Capture the cell that displays the provided text and extract its (x, y) central coordinate. 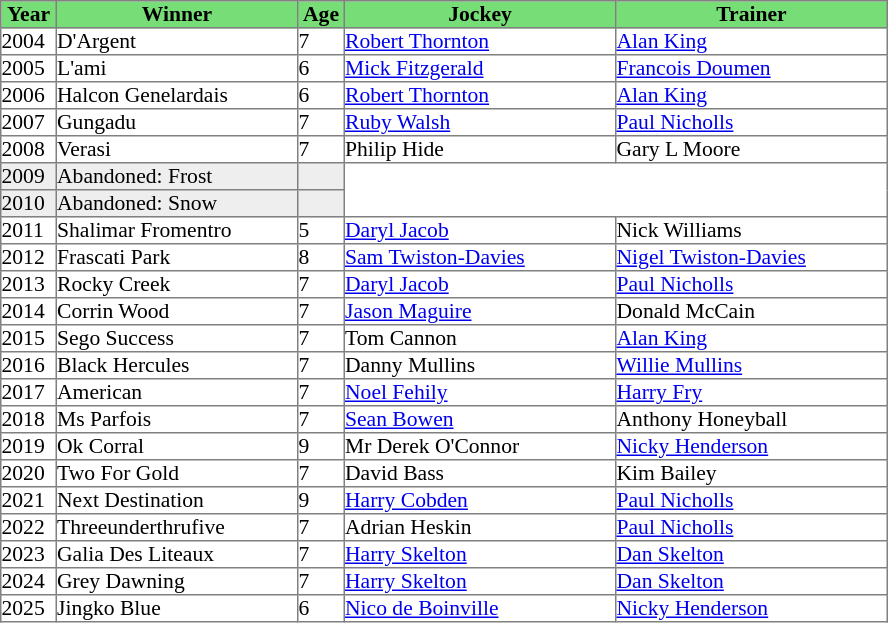
2010 (29, 204)
Abandoned: Frost (177, 176)
Ms Parfois (177, 420)
Philip Hide (480, 150)
D'Argent (177, 42)
Danny Mullins (480, 366)
Kim Bailey (752, 474)
2022 (29, 528)
2021 (29, 500)
Winner (177, 14)
2004 (29, 42)
2025 (29, 608)
Year (29, 14)
Gary L Moore (752, 150)
2011 (29, 230)
Mr Derek O'Connor (480, 446)
2015 (29, 338)
Willie Mullins (752, 366)
2017 (29, 392)
Jason Maguire (480, 312)
Harry Cobden (480, 500)
Corrin Wood (177, 312)
Next Destination (177, 500)
Tom Cannon (480, 338)
Adrian Heskin (480, 528)
Anthony Honeyball (752, 420)
Mick Fitzgerald (480, 68)
2023 (29, 554)
5 (321, 230)
Harry Fry (752, 392)
Ok Corral (177, 446)
2012 (29, 258)
Noel Fehily (480, 392)
Nick Williams (752, 230)
2008 (29, 150)
2016 (29, 366)
Jockey (480, 14)
Threeunderthrufive (177, 528)
Galia Des Liteaux (177, 554)
2006 (29, 96)
8 (321, 258)
Trainer (752, 14)
2019 (29, 446)
2013 (29, 284)
Sam Twiston-Davies (480, 258)
Shalimar Fromentro (177, 230)
American (177, 392)
Grey Dawning (177, 582)
Donald McCain (752, 312)
2005 (29, 68)
2020 (29, 474)
David Bass (480, 474)
2018 (29, 420)
Gungadu (177, 122)
Rocky Creek (177, 284)
Black Hercules (177, 366)
Frascati Park (177, 258)
Nico de Boinville (480, 608)
2014 (29, 312)
Verasi (177, 150)
Ruby Walsh (480, 122)
Two For Gold (177, 474)
Sean Bowen (480, 420)
2009 (29, 176)
Jingko Blue (177, 608)
2007 (29, 122)
Halcon Genelardais (177, 96)
Abandoned: Snow (177, 204)
Sego Success (177, 338)
Age (321, 14)
2024 (29, 582)
Nigel Twiston-Davies (752, 258)
Francois Doumen (752, 68)
L'ami (177, 68)
